Extract the [x, y] coordinate from the center of the cell holding the provided text.  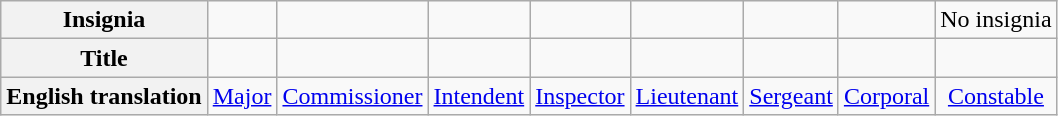
Constable [996, 96]
Commissioner [352, 96]
Major [242, 96]
Inspector [580, 96]
Lieutenant [687, 96]
Sergeant [792, 96]
Insignia [104, 20]
No insignia [996, 20]
Title [104, 58]
Intendent [479, 96]
English translation [104, 96]
Corporal [886, 96]
